Provide the (x, y) coordinate of the cell's center where the given text is located.  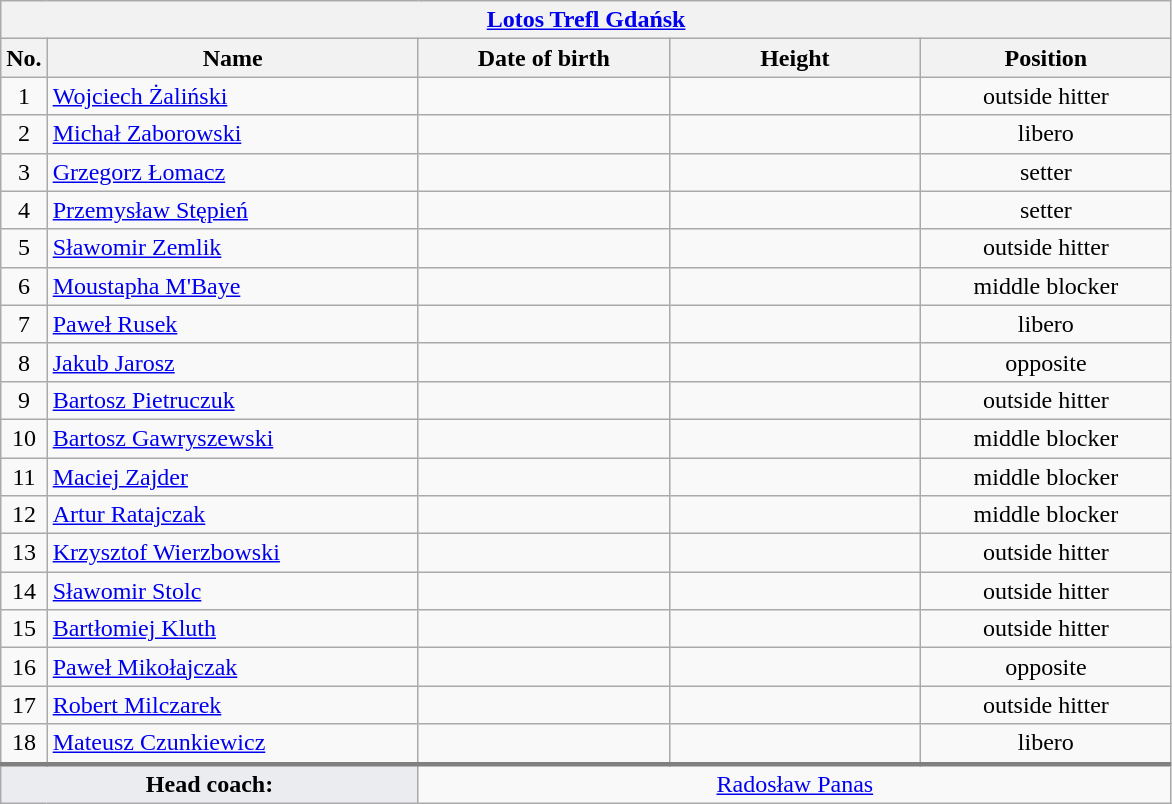
Robert Milczarek (232, 705)
Name (232, 58)
Date of birth (544, 58)
Paweł Mikołajczak (232, 667)
12 (24, 515)
2 (24, 134)
Maciej Zajder (232, 477)
1 (24, 96)
6 (24, 286)
Sławomir Stolc (232, 591)
16 (24, 667)
17 (24, 705)
8 (24, 362)
Position (1046, 58)
Bartosz Pietruczuk (232, 400)
No. (24, 58)
Radosław Panas (794, 784)
4 (24, 210)
18 (24, 744)
Artur Ratajczak (232, 515)
Bartłomiej Kluth (232, 629)
Head coach: (210, 784)
Paweł Rusek (232, 324)
11 (24, 477)
Lotos Trefl Gdańsk (586, 20)
14 (24, 591)
Wojciech Żaliński (232, 96)
Grzegorz Łomacz (232, 172)
10 (24, 438)
Sławomir Zemlik (232, 248)
13 (24, 553)
5 (24, 248)
Krzysztof Wierzbowski (232, 553)
7 (24, 324)
Przemysław Stępień (232, 210)
Mateusz Czunkiewicz (232, 744)
Height (794, 58)
Bartosz Gawryszewski (232, 438)
15 (24, 629)
9 (24, 400)
Moustapha M'Baye (232, 286)
3 (24, 172)
Michał Zaborowski (232, 134)
Jakub Jarosz (232, 362)
